Determine the [X, Y] coordinate at the center of the cell enclosing the given text.  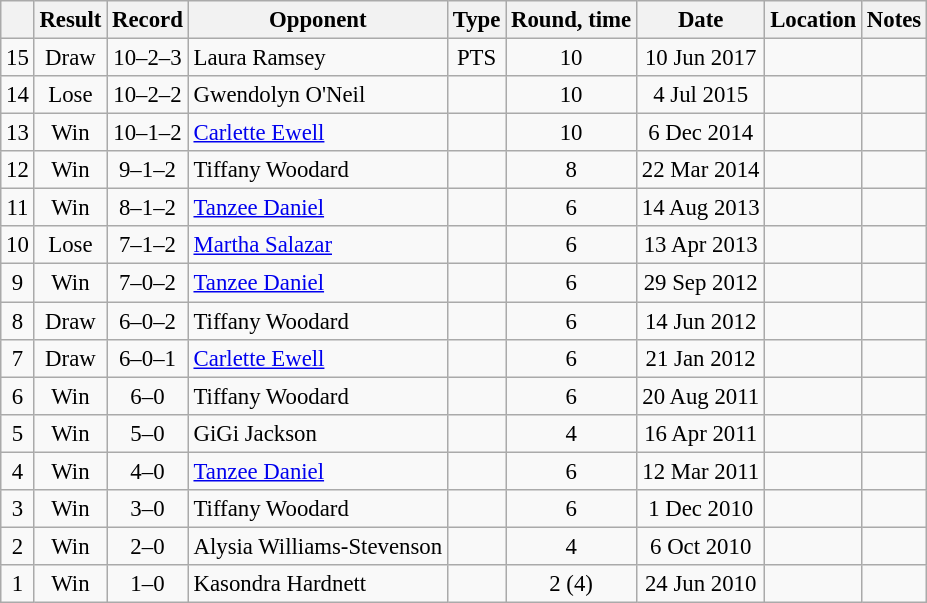
24 Jun 2010 [701, 584]
11 [18, 208]
Opponent [318, 20]
3–0 [148, 509]
2–0 [148, 546]
6–0 [148, 396]
9–1–2 [148, 170]
12 Mar 2011 [701, 471]
6 Oct 2010 [701, 546]
15 [18, 58]
4–0 [148, 471]
10–2–2 [148, 95]
8–1–2 [148, 208]
Alysia Williams-Stevenson [318, 546]
Date [701, 20]
14 [18, 95]
Result [70, 20]
Location [814, 20]
PTS [476, 58]
22 Mar 2014 [701, 170]
6 Dec 2014 [701, 133]
1 [18, 584]
9 [18, 283]
Record [148, 20]
14 Jun 2012 [701, 321]
14 Aug 2013 [701, 208]
5 [18, 433]
3 [18, 509]
Kasondra Hardnett [318, 584]
13 Apr 2013 [701, 245]
GiGi Jackson [318, 433]
10–2–3 [148, 58]
16 Apr 2011 [701, 433]
Type [476, 20]
10 Jun 2017 [701, 58]
6–0–2 [148, 321]
29 Sep 2012 [701, 283]
Round, time [572, 20]
6–0–1 [148, 358]
1 Dec 2010 [701, 509]
Gwendolyn O'Neil [318, 95]
Laura Ramsey [318, 58]
Martha Salazar [318, 245]
7 [18, 358]
21 Jan 2012 [701, 358]
10–1–2 [148, 133]
7–1–2 [148, 245]
4 Jul 2015 [701, 95]
12 [18, 170]
7–0–2 [148, 283]
20 Aug 2011 [701, 396]
5–0 [148, 433]
1–0 [148, 584]
2 (4) [572, 584]
13 [18, 133]
2 [18, 546]
Notes [894, 20]
